Identify which cell holds the provided text, then report its [X, Y] central coordinate. 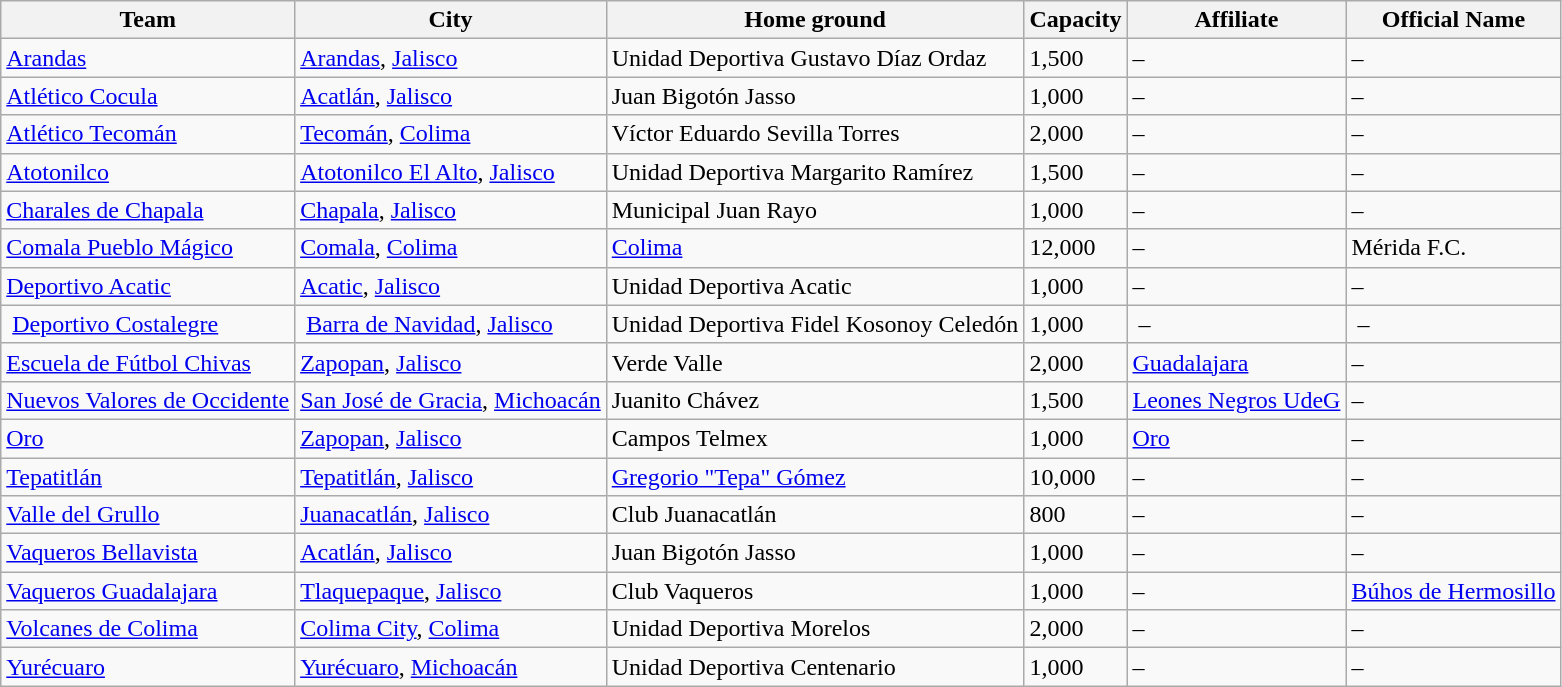
Gregorio "Tepa" Gómez [815, 477]
Volcanes de Colima [148, 629]
Unidad Deportiva Gustavo Díaz Ordaz [815, 58]
Vaqueros Bellavista [148, 553]
Club Juanacatlán [815, 515]
Tlaquepaque, Jalisco [451, 591]
Yurécuaro [148, 667]
Leones Negros UdeG [1236, 400]
Colima City, Colima [451, 629]
Municipal Juan Rayo [815, 210]
Atlético Cocula [148, 96]
Capacity [1076, 20]
Official Name [1454, 20]
Deportivo Costalegre [148, 324]
Arandas [148, 58]
Acatic, Jalisco [451, 286]
Nuevos Valores de Occidente [148, 400]
Club Vaqueros [815, 591]
Comala Pueblo Mágico [148, 248]
Colima [815, 248]
Guadalajara [1236, 362]
Barra de Navidad, Jalisco [451, 324]
Unidad Deportiva Fidel Kosonoy Celedón [815, 324]
Unidad Deportiva Morelos [815, 629]
Tecomán, Colima [451, 134]
Deportivo Acatic [148, 286]
Víctor Eduardo Sevilla Torres [815, 134]
Atotonilco El Alto, Jalisco [451, 172]
Home ground [815, 20]
800 [1076, 515]
Team [148, 20]
San José de Gracia, Michoacán [451, 400]
Búhos de Hermosillo [1454, 591]
Escuela de Fútbol Chivas [148, 362]
Mérida F.C. [1454, 248]
Juanacatlán, Jalisco [451, 515]
Tepatitlán, Jalisco [451, 477]
Yurécuaro, Michoacán [451, 667]
10,000 [1076, 477]
Unidad Deportiva Centenario [815, 667]
Vaqueros Guadalajara [148, 591]
Charales de Chapala [148, 210]
12,000 [1076, 248]
City [451, 20]
Tepatitlán [148, 477]
Atlético Tecomán [148, 134]
Atotonilco [148, 172]
Unidad Deportiva Margarito Ramírez [815, 172]
Campos Telmex [815, 438]
Unidad Deportiva Acatic [815, 286]
Valle del Grullo [148, 515]
Arandas, Jalisco [451, 58]
Affiliate [1236, 20]
Comala, Colima [451, 248]
Verde Valle [815, 362]
Juanito Chávez [815, 400]
Chapala, Jalisco [451, 210]
